Search for the cell housing the specified text and yield its [X, Y] center coordinate. 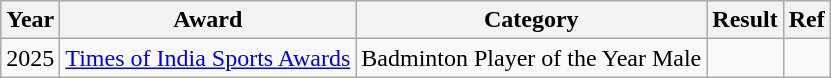
Award [208, 20]
Category [532, 20]
Times of India Sports Awards [208, 58]
2025 [30, 58]
Badminton Player of the Year Male [532, 58]
Year [30, 20]
Ref [806, 20]
Result [745, 20]
